Capture the cell that displays the provided text and extract its [X, Y] central coordinate. 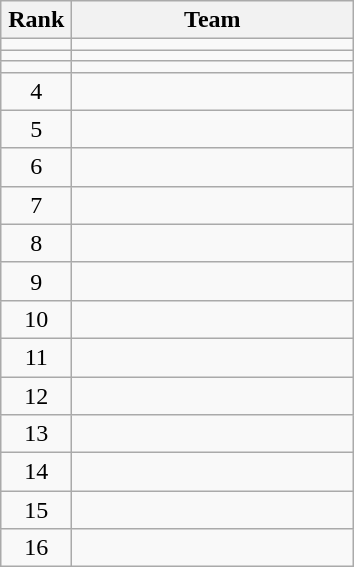
9 [36, 281]
8 [36, 243]
13 [36, 434]
10 [36, 319]
4 [36, 91]
7 [36, 205]
14 [36, 472]
12 [36, 395]
16 [36, 548]
6 [36, 167]
Rank [36, 20]
Team [212, 20]
15 [36, 510]
5 [36, 129]
11 [36, 357]
